Provide the [X, Y] coordinate of the cell's center where the given text is located.  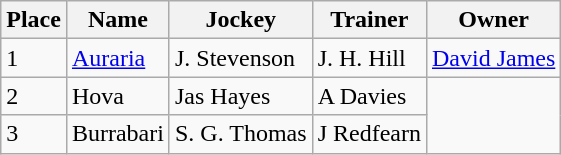
Jockey [240, 20]
Jas Hayes [240, 96]
David James [493, 58]
Hova [118, 96]
A Davies [369, 96]
2 [34, 96]
Owner [493, 20]
3 [34, 134]
Name [118, 20]
Trainer [369, 20]
Burrabari [118, 134]
Place [34, 20]
J. Stevenson [240, 58]
1 [34, 58]
Auraria [118, 58]
J. H. Hill [369, 58]
J Redfearn [369, 134]
S. G. Thomas [240, 134]
